Provide the (x, y) coordinate of the cell's center where the given text is located.  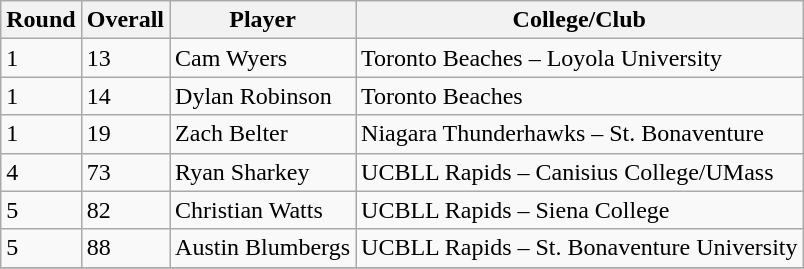
4 (41, 172)
UCBLL Rapids – Canisius College/UMass (580, 172)
Ryan Sharkey (263, 172)
Round (41, 20)
73 (125, 172)
Zach Belter (263, 134)
UCBLL Rapids – St. Bonaventure University (580, 248)
13 (125, 58)
82 (125, 210)
UCBLL Rapids – Siena College (580, 210)
Toronto Beaches – Loyola University (580, 58)
Toronto Beaches (580, 96)
Overall (125, 20)
19 (125, 134)
College/Club (580, 20)
Dylan Robinson (263, 96)
Niagara Thunderhawks – St. Bonaventure (580, 134)
14 (125, 96)
Player (263, 20)
Christian Watts (263, 210)
Cam Wyers (263, 58)
Austin Blumbergs (263, 248)
88 (125, 248)
